Detect which cell encompasses the target text, then output its (x, y) center coordinate. 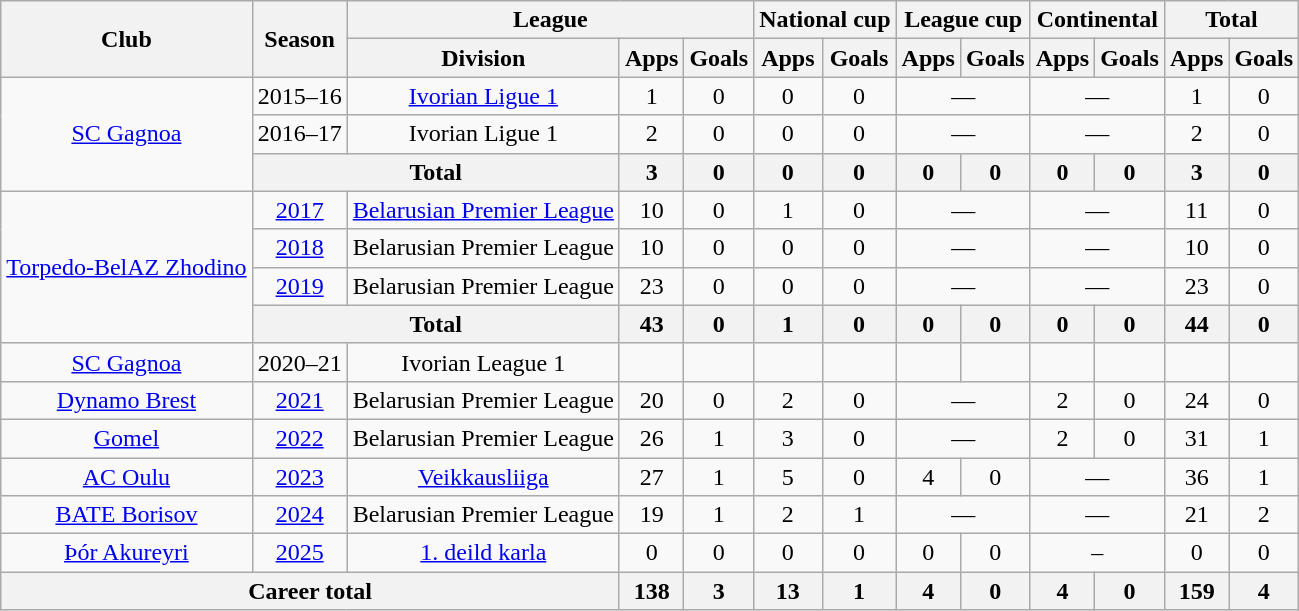
Club (126, 39)
Career total (310, 591)
2015–16 (300, 96)
2024 (300, 515)
Dynamo Brest (126, 400)
43 (651, 324)
2022 (300, 438)
BATE Borisov (126, 515)
2019 (300, 286)
2023 (300, 477)
24 (1196, 400)
Þór Akureyri (126, 553)
Gomel (126, 438)
Veikkausliiga (483, 477)
Continental (1097, 20)
2025 (300, 553)
20 (651, 400)
36 (1196, 477)
2018 (300, 248)
– (1097, 553)
13 (788, 591)
League (550, 20)
AC Oulu (126, 477)
5 (788, 477)
44 (1196, 324)
2017 (300, 210)
159 (1196, 591)
26 (651, 438)
Division (483, 58)
138 (651, 591)
Ivorian League 1 (483, 362)
2021 (300, 400)
Torpedo-BelAZ Zhodino (126, 267)
League cup (963, 20)
1. deild karla (483, 553)
Season (300, 39)
31 (1196, 438)
11 (1196, 210)
2016–17 (300, 134)
National cup (825, 20)
21 (1196, 515)
2020–21 (300, 362)
27 (651, 477)
19 (651, 515)
